Pinpoint the cell where the given text exists, returning its [x, y] midpoint coordinate. 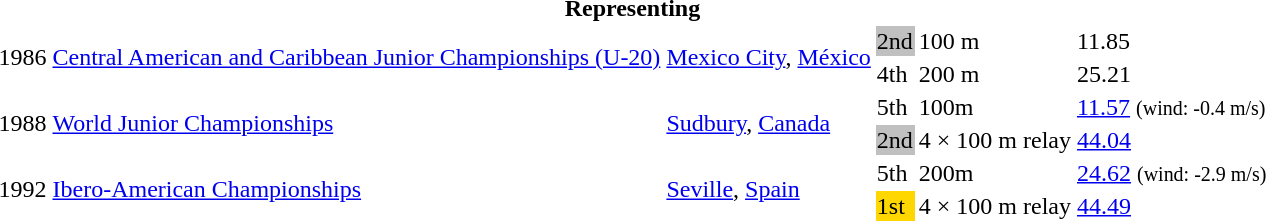
200 m [994, 74]
Mexico City, México [768, 58]
Central American and Caribbean Junior Championships (U-20) [356, 58]
World Junior Championships [356, 124]
Ibero-American Championships [356, 190]
1st [894, 206]
200m [994, 173]
100m [994, 107]
Sudbury, Canada [768, 124]
100 m [994, 41]
Seville, Spain [768, 190]
4th [894, 74]
